Locate the cell with the specified text and output its (x, y) center coordinate. 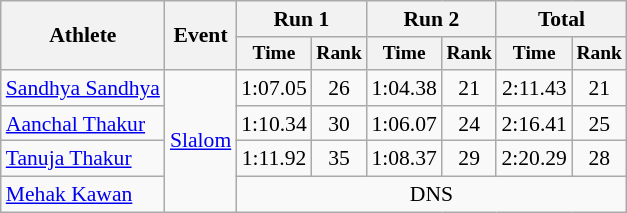
1:04.38 (404, 88)
1:06.07 (404, 124)
24 (470, 124)
29 (470, 159)
1:11.92 (274, 159)
Total (561, 19)
Event (200, 36)
1:08.37 (404, 159)
1:10.34 (274, 124)
2:16.41 (534, 124)
2:11.43 (534, 88)
Run 2 (431, 19)
Run 1 (301, 19)
Aanchal Thakur (83, 124)
35 (340, 159)
Mehak Kawan (83, 195)
Tanuja Thakur (83, 159)
26 (340, 88)
1:07.05 (274, 88)
Sandhya Sandhya (83, 88)
30 (340, 124)
Slalom (200, 141)
Athlete (83, 36)
DNS (431, 195)
28 (600, 159)
25 (600, 124)
2:20.29 (534, 159)
